Determine the [X, Y] coordinate at the center of the cell enclosing the given text.  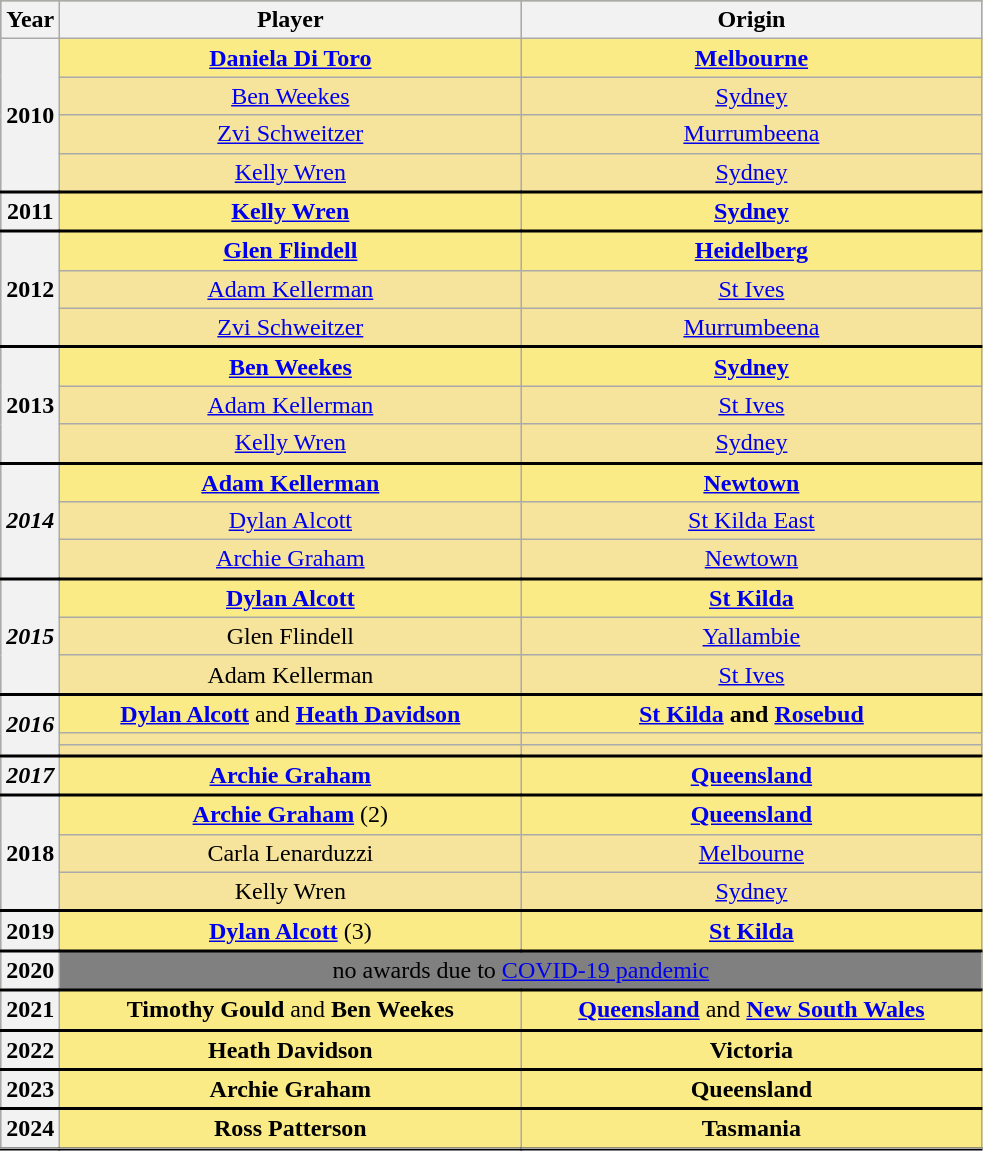
2020 [30, 971]
Archie Graham (2) [290, 814]
Ross Patterson [290, 1129]
2015 [30, 636]
2012 [30, 289]
Daniela Di Toro [290, 58]
2018 [30, 853]
Tasmania [752, 1129]
2019 [30, 931]
Timothy Gould and Ben Weekes [290, 1010]
Victoria [752, 1050]
2016 [30, 725]
Carla Lenarduzzi [290, 853]
Dylan Alcott and Heath Davidson [290, 714]
Heidelberg [752, 250]
2022 [30, 1050]
2013 [30, 405]
Dylan Alcott (3) [290, 931]
St Kilda and Rosebud [752, 714]
Origin [752, 20]
2010 [30, 116]
2014 [30, 521]
Year [30, 20]
2011 [30, 212]
Queensland and New South Wales [752, 1010]
2021 [30, 1010]
2017 [30, 776]
Yallambie [752, 636]
no awards due to COVID-19 pandemic [521, 971]
2024 [30, 1129]
2023 [30, 1089]
Heath Davidson [290, 1050]
St Kilda East [752, 521]
Player [290, 20]
